From the cell containing the given text, extract its center point as [x, y] coordinate. 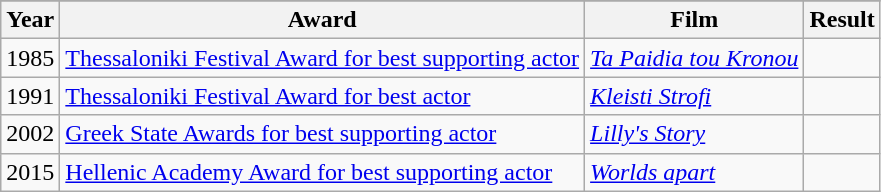
Ta Paidia tou Kronou [694, 58]
Lilly's Story [694, 134]
1985 [30, 58]
Thessaloniki Festival Award for best actor [322, 96]
Year [30, 20]
Greek State Awards for best supporting actor [322, 134]
1991 [30, 96]
Film [694, 20]
Result [842, 20]
Thessaloniki Festival Award for best supporting actor [322, 58]
Worlds apart [694, 172]
2015 [30, 172]
Hellenic Academy Award for best supporting actor [322, 172]
Kleisti Strofi [694, 96]
2002 [30, 134]
Award [322, 20]
